For the text-containing cell, return its midpoint in [x, y] coordinate format. 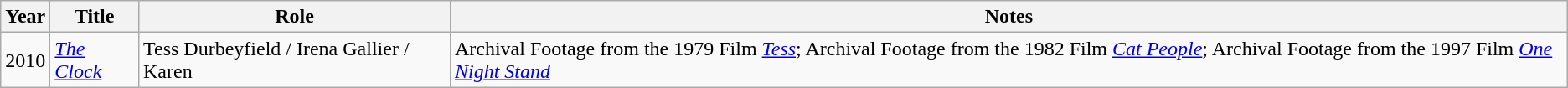
Notes [1008, 17]
Tess Durbeyfield / Irena Gallier / Karen [294, 60]
Year [25, 17]
Role [294, 17]
2010 [25, 60]
Title [95, 17]
The Clock [95, 60]
Archival Footage from the 1979 Film Tess; Archival Footage from the 1982 Film Cat People; Archival Footage from the 1997 Film One Night Stand [1008, 60]
